For the text-containing cell, return its midpoint in (x, y) coordinate format. 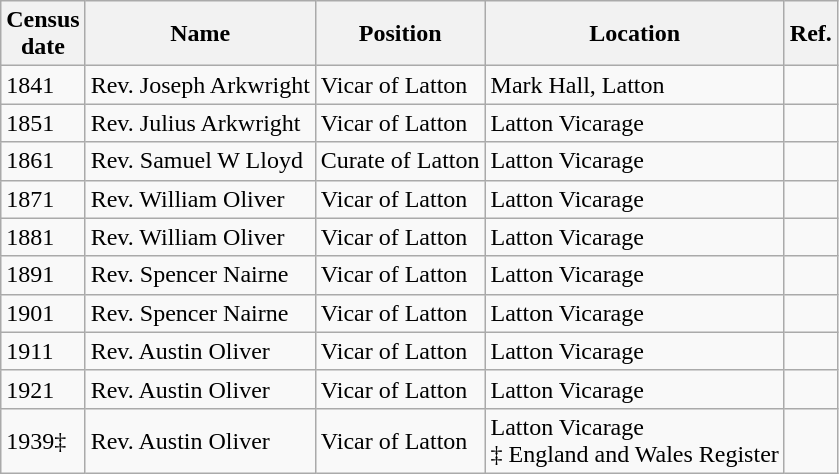
Latton Vicarage‡ England and Wales Register (634, 440)
1939‡ (43, 440)
Location (634, 34)
1861 (43, 161)
1911 (43, 351)
1871 (43, 199)
1841 (43, 85)
1901 (43, 313)
Rev. Joseph Arkwright (200, 85)
1891 (43, 275)
Censusdate (43, 34)
Ref. (810, 34)
Rev. Julius Arkwright (200, 123)
Curate of Latton (400, 161)
Rev. Samuel W Lloyd (200, 161)
1921 (43, 389)
Name (200, 34)
Position (400, 34)
Mark Hall, Latton (634, 85)
1851 (43, 123)
1881 (43, 237)
